Locate the cell with the specified text and output its (X, Y) center coordinate. 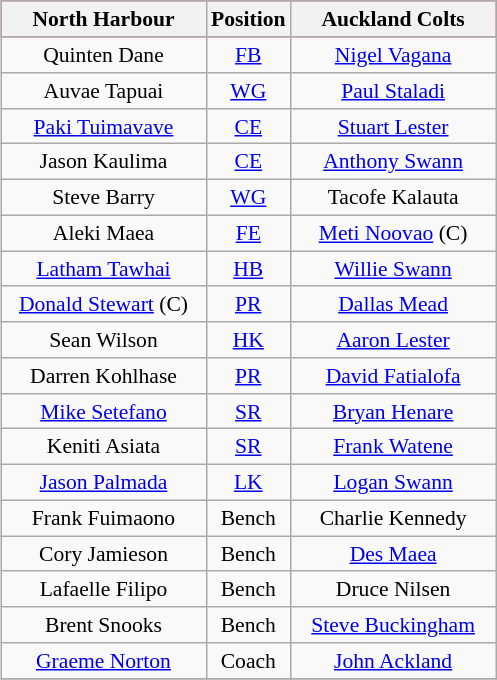
Mike Setefano (104, 411)
Dallas Mead (394, 304)
Keniti Asiata (104, 447)
FB (248, 55)
Logan Swann (394, 482)
Auvae Tapuai (104, 91)
Brent Snooks (104, 625)
Bryan Henare (394, 411)
Cory Jamieson (104, 554)
Des Maea (394, 554)
LK (248, 482)
Stuart Lester (394, 126)
Druce Nilsen (394, 589)
David Fatialofa (394, 376)
Lafaelle Filipo (104, 589)
Auckland Colts (394, 19)
HK (248, 340)
Latham Tawhai (104, 269)
Steve Barry (104, 197)
Anthony Swann (394, 162)
Nigel Vagana (394, 55)
Charlie Kennedy (394, 518)
Coach (248, 661)
North Harbour (104, 19)
Graeme Norton (104, 661)
Position (248, 19)
Donald Stewart (C) (104, 304)
HB (248, 269)
Paul Staladi (394, 91)
Sean Wilson (104, 340)
Jason Kaulima (104, 162)
Quinten Dane (104, 55)
Tacofe Kalauta (394, 197)
Aleki Maea (104, 233)
Frank Fuimaono (104, 518)
Darren Kohlhase (104, 376)
Jason Palmada (104, 482)
Aaron Lester (394, 340)
Paki Tuimavave (104, 126)
John Ackland (394, 661)
Meti Noovao (C) (394, 233)
Willie Swann (394, 269)
FE (248, 233)
Frank Watene (394, 447)
Steve Buckingham (394, 625)
